Pinpoint the cell where the given text exists, returning its (X, Y) midpoint coordinate. 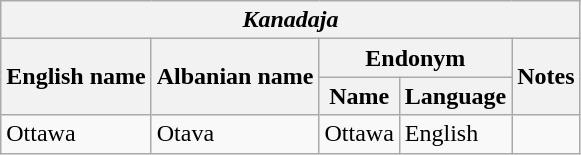
English (455, 134)
Endonym (416, 58)
Otava (235, 134)
Notes (546, 77)
Kanadaja (290, 20)
Name (359, 96)
Language (455, 96)
English name (76, 77)
Albanian name (235, 77)
